Extract the (x, y) coordinate from the center of the cell holding the provided text.  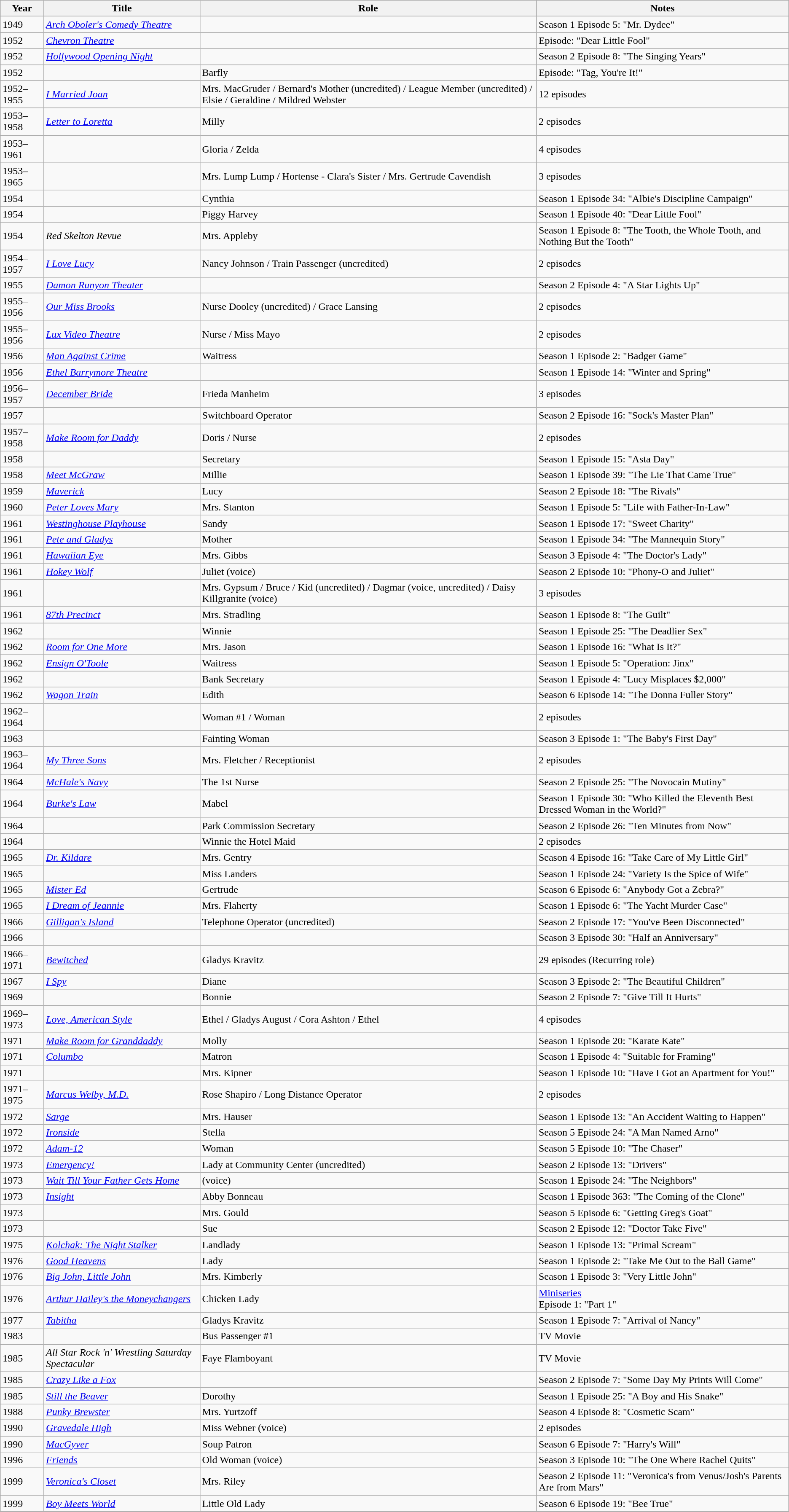
Punky Brewster (121, 1412)
Season 1 Episode 40: "Dear Little Fool" (663, 214)
1957–1958 (22, 438)
Fainting Woman (368, 739)
(voice) (368, 1181)
All Star Rock 'n' Wrestling Saturday Spectacular (121, 1358)
1957 (22, 416)
Cynthia (368, 198)
Season 1 Episode 25: "A Boy and His Snake" (663, 1396)
Room for One More (121, 647)
Season 1 Episode 24: "The Neighbors" (663, 1181)
Gertrude (368, 890)
Soup Patron (368, 1444)
Bus Passenger #1 (368, 1336)
Sue (368, 1229)
Nurse Dooley (uncredited) / Grace Lansing (368, 307)
Season 3 Episode 2: "The Beautiful Children" (663, 981)
Good Heavens (121, 1261)
I Dream of Jeannie (121, 906)
1967 (22, 981)
The 1st Nurse (368, 782)
Season 5 Episode 10: "The Chaser" (663, 1148)
1962–1964 (22, 717)
Barfly (368, 73)
Arch Oboler's Comedy Theatre (121, 24)
1960 (22, 507)
Season 2 Episode 7: "Some Day My Prints Will Come" (663, 1380)
Season 1 Episode 17: "Sweet Charity" (663, 523)
December Bride (121, 394)
Damon Runyon Theater (121, 285)
Season 5 Episode 6: "Getting Greg's Goat" (663, 1213)
Season 1 Episode 25: "The Deadlier Sex" (663, 631)
Columbo (121, 1057)
Season 4 Episode 16: "Take Care of My Little Girl" (663, 857)
Telephone Operator (uncredited) (368, 922)
Mrs. Stanton (368, 507)
Pete and Gladys (121, 539)
Season 3 Episode 4: "The Doctor's Lady" (663, 555)
Ethel Barrymore Theatre (121, 372)
Dr. Kildare (121, 857)
Season 1 Episode 3: "Very Little John" (663, 1277)
Lady at Community Center (uncredited) (368, 1165)
Season 1 Episode 363: "The Coming of the Clone" (663, 1197)
Season 1 Episode 7: "Arrival of Nancy" (663, 1320)
Insight (121, 1197)
1953–1958 (22, 121)
Wagon Train (121, 695)
Boy Meets World (121, 1504)
Miss Landers (368, 874)
1952–1955 (22, 94)
Miss Webner (voice) (368, 1428)
Switchboard Operator (368, 416)
Season 1 Episode 14: "Winter and Spring" (663, 372)
Season 1 Episode 10: "Have I Got an Apartment for You!" (663, 1073)
Secretary (368, 459)
1955 (22, 285)
Mrs. Gypsum / Bruce / Kid (uncredited) / Dagmar (voice, uncredited) / Daisy Killgranite (voice) (368, 594)
Faye Flamboyant (368, 1358)
Mrs. MacGruder / Bernard's Mother (uncredited) / League Member (uncredited) / Elsie / Geraldine / Mildred Webster (368, 94)
Season 1 Episode 20: "Karate Kate" (663, 1041)
Season 2 Episode 26: "Ten Minutes from Now" (663, 825)
Season 5 Episode 24: "A Man Named Arno" (663, 1132)
Season 2 Episode 25: "The Novocain Mutiny" (663, 782)
Season 1 Episode 24: "Variety Is the Spice of Wife" (663, 874)
Veronica's Closet (121, 1482)
Gravedale High (121, 1428)
1963–1964 (22, 760)
Season 1 Episode 39: "The Lie That Came True" (663, 475)
1963 (22, 739)
Season 1 Episode 13: "An Accident Waiting to Happen" (663, 1116)
Arthur Hailey's the Moneychangers (121, 1298)
Mrs. Riley (368, 1482)
1969 (22, 997)
Rose Shapiro / Long Distance Operator (368, 1094)
Season 2 Episode 18: "The Rivals" (663, 491)
Tabitha (121, 1320)
1956–1957 (22, 394)
Edith (368, 695)
I Spy (121, 981)
Diane (368, 981)
Juliet (voice) (368, 571)
Season 6 Episode 6: "Anybody Got a Zebra?" (663, 890)
Season 2 Episode 8: "The Singing Years" (663, 56)
Role (368, 8)
Season 1 Episode 5: "Operation: Jinx" (663, 663)
I Married Joan (121, 94)
Season 1 Episode 15: "Asta Day" (663, 459)
Season 2 Episode 12: "Doctor Take Five" (663, 1229)
Make Room for Daddy (121, 438)
Piggy Harvey (368, 214)
MacGyver (121, 1444)
Season 2 Episode 13: "Drivers" (663, 1165)
Molly (368, 1041)
1975 (22, 1245)
Episode: "Dear Little Fool" (663, 40)
Mother (368, 539)
Mrs. Gould (368, 1213)
I Love Lucy (121, 263)
Big John, Little John (121, 1277)
Mrs. Jason (368, 647)
Bank Secretary (368, 679)
Friends (121, 1460)
McHale's Navy (121, 782)
Episode: "Tag, You're It!" (663, 73)
Sandy (368, 523)
Hawaiian Eye (121, 555)
Bonnie (368, 997)
Season 2 Episode 7: "Give Till It Hurts" (663, 997)
1996 (22, 1460)
1977 (22, 1320)
Peter Loves Mary (121, 507)
Season 2 Episode 17: "You've Been Disconnected" (663, 922)
Park Commission Secretary (368, 825)
Man Against Crime (121, 356)
Wait Till Your Father Gets Home (121, 1181)
Season 1 Episode 16: "What Is It?" (663, 647)
Season 1 Episode 13: "Primal Scream" (663, 1245)
1959 (22, 491)
Winnie the Hotel Maid (368, 841)
Milly (368, 121)
Mrs. Kimberly (368, 1277)
87th Precinct (121, 615)
Woman (368, 1148)
Millie (368, 475)
Season 1 Episode 4: "Suitable for Framing" (663, 1057)
Season 1 Episode 2: "Badger Game" (663, 356)
Lady (368, 1261)
1983 (22, 1336)
Hokey Wolf (121, 571)
Crazy Like a Fox (121, 1380)
Maverick (121, 491)
Old Woman (voice) (368, 1460)
Season 2 Episode 4: "A Star Lights Up" (663, 285)
Nurse / Miss Mayo (368, 335)
Landlady (368, 1245)
Bewitched (121, 959)
Lucy (368, 491)
Mrs. Yurtzoff (368, 1412)
Mrs. Gentry (368, 857)
Kolchak: The Night Stalker (121, 1245)
Marcus Welby, M.D. (121, 1094)
Season 1 Episode 34: "The Mannequin Story" (663, 539)
Matron (368, 1057)
Ensign O'Toole (121, 663)
Season 4 Episode 8: "Cosmetic Scam" (663, 1412)
Gilligan's Island (121, 922)
Nancy Johnson / Train Passenger (uncredited) (368, 263)
Burke's Law (121, 803)
Mrs. Flaherty (368, 906)
My Three Sons (121, 760)
Hollywood Opening Night (121, 56)
Season 3 Episode 30: "Half an Anniversary" (663, 938)
Love, American Style (121, 1019)
1953–1965 (22, 176)
29 episodes (Recurring role) (663, 959)
1949 (22, 24)
Season 1 Episode 30: "Who Killed the Eleventh Best Dressed Woman in the World?" (663, 803)
Our Miss Brooks (121, 307)
Mrs. Hauser (368, 1116)
Mabel (368, 803)
Westinghouse Playhouse (121, 523)
Mrs. Appleby (368, 236)
Still the Beaver (121, 1396)
1953–1961 (22, 149)
Dorothy (368, 1396)
1971–1975 (22, 1094)
Season 6 Episode 14: "The Donna Fuller Story" (663, 695)
Season 2 Episode 11: "Veronica's from Venus/Josh's Parents Are from Mars" (663, 1482)
Mrs. Kipner (368, 1073)
Year (22, 8)
Ironside (121, 1132)
Season 2 Episode 10: "Phony-O and Juliet" (663, 571)
Stella (368, 1132)
Little Old Lady (368, 1504)
MiniseriesEpisode 1: "Part 1" (663, 1298)
1954–1957 (22, 263)
Woman #1 / Woman (368, 717)
1988 (22, 1412)
Title (121, 8)
12 episodes (663, 94)
Sarge (121, 1116)
Letter to Loretta (121, 121)
Season 1 Episode 2: "Take Me Out to the Ball Game" (663, 1261)
Mrs. Gibbs (368, 555)
Frieda Manheim (368, 394)
Season 6 Episode 19: "Bee True" (663, 1504)
Season 1 Episode 5: "Life with Father-In-Law" (663, 507)
Mrs. Lump Lump / Hortense - Clara's Sister / Mrs. Gertrude Cavendish (368, 176)
Make Room for Granddaddy (121, 1041)
Season 1 Episode 4: "Lucy Misplaces $2,000" (663, 679)
Red Skelton Revue (121, 236)
Adam-12 (121, 1148)
Season 1 Episode 8: "The Guilt" (663, 615)
Season 1 Episode 34: "Albie's Discipline Campaign" (663, 198)
Gloria / Zelda (368, 149)
Lux Video Theatre (121, 335)
1966–1971 (22, 959)
Abby Bonneau (368, 1197)
Season 1 Episode 8: "The Tooth, the Whole Tooth, and Nothing But the Tooth" (663, 236)
Emergency! (121, 1165)
Mrs. Fletcher / Receptionist (368, 760)
Season 3 Episode 1: "The Baby's First Day" (663, 739)
Season 1 Episode 6: "The Yacht Murder Case" (663, 906)
Chicken Lady (368, 1298)
Mister Ed (121, 890)
Winnie (368, 631)
Notes (663, 8)
1969–1973 (22, 1019)
Season 1 Episode 5: "Mr. Dydee" (663, 24)
Doris / Nurse (368, 438)
Mrs. Stradling (368, 615)
Ethel / Gladys August / Cora Ashton / Ethel (368, 1019)
Season 6 Episode 7: "Harry's Will" (663, 1444)
Season 2 Episode 16: "Sock's Master Plan" (663, 416)
Meet McGraw (121, 475)
Chevron Theatre (121, 40)
Season 3 Episode 10: "The One Where Rachel Quits" (663, 1460)
